Capture the cell that displays the provided text and extract its (x, y) central coordinate. 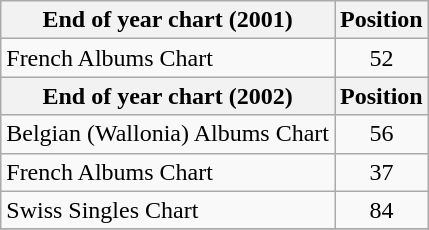
56 (381, 134)
52 (381, 58)
End of year chart (2002) (168, 96)
84 (381, 210)
Belgian (Wallonia) Albums Chart (168, 134)
End of year chart (2001) (168, 20)
37 (381, 172)
Swiss Singles Chart (168, 210)
